Return (X, Y) of the center of cell containing provided text 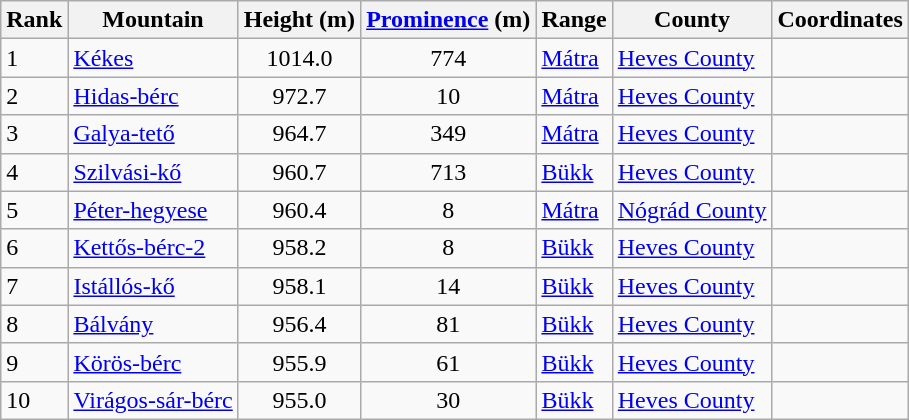
1014.0 (299, 58)
349 (448, 134)
Bálvány (153, 324)
960.7 (299, 172)
Péter-hegyese (153, 210)
958.1 (299, 286)
Rank (34, 20)
Coordinates (840, 20)
960.4 (299, 210)
30 (448, 400)
Range (574, 20)
Height (m) (299, 20)
Mountain (153, 20)
Szilvási-kő (153, 172)
Prominence (m) (448, 20)
2 (34, 96)
955.9 (299, 362)
Istállós-kő (153, 286)
774 (448, 58)
81 (448, 324)
9 (34, 362)
5 (34, 210)
61 (448, 362)
956.4 (299, 324)
Galya-tető (153, 134)
Körös-bérc (153, 362)
958.2 (299, 248)
Kettős-bérc-2 (153, 248)
County (692, 20)
4 (34, 172)
972.7 (299, 96)
1 (34, 58)
Virágos-sár-bérc (153, 400)
14 (448, 286)
Nógrád County (692, 210)
713 (448, 172)
955.0 (299, 400)
964.7 (299, 134)
6 (34, 248)
7 (34, 286)
3 (34, 134)
Kékes (153, 58)
Hidas-bérc (153, 96)
